Find where the given text appears and provide that cell's center as (X, Y) coordinate. 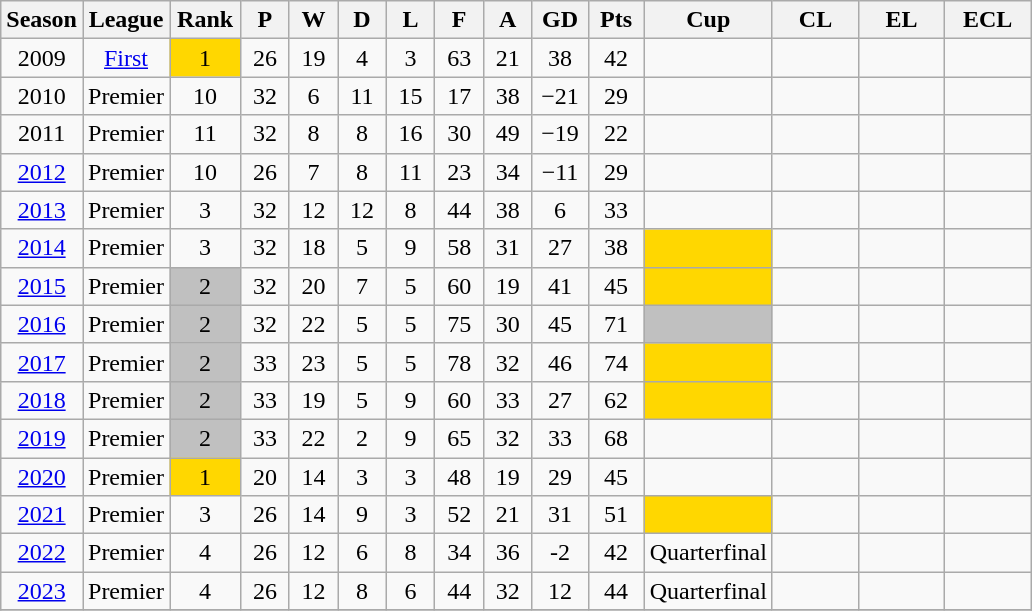
58 (460, 248)
36 (508, 553)
17 (460, 96)
65 (460, 438)
GD (560, 20)
2022 (42, 553)
18 (314, 248)
62 (616, 400)
2013 (42, 210)
L (410, 20)
41 (560, 286)
49 (508, 134)
W (314, 20)
EL (902, 20)
71 (616, 324)
F (460, 20)
2011 (42, 134)
−19 (560, 134)
2016 (42, 324)
A (508, 20)
2015 (42, 286)
46 (560, 362)
48 (460, 477)
Season (42, 20)
P (266, 20)
Rank (206, 20)
−11 (560, 172)
2021 (42, 515)
First (126, 58)
15 (410, 96)
2019 (42, 438)
Cup (708, 20)
2010 (42, 96)
ECL (988, 20)
63 (460, 58)
2023 (42, 591)
2009 (42, 58)
2017 (42, 362)
2018 (42, 400)
78 (460, 362)
16 (410, 134)
75 (460, 324)
−21 (560, 96)
52 (460, 515)
CL (815, 20)
-2 (560, 553)
2014 (42, 248)
74 (616, 362)
2020 (42, 477)
68 (616, 438)
League (126, 20)
Pts (616, 20)
D (362, 20)
2012 (42, 172)
51 (616, 515)
